Capture the cell that displays the provided text and extract its [x, y] central coordinate. 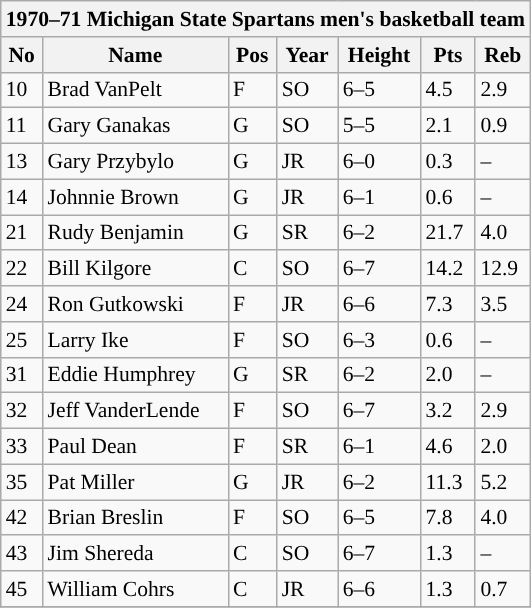
Name [136, 55]
21 [22, 233]
Pts [448, 55]
Jim Shereda [136, 554]
1970–71 Michigan State Spartans men's basketball team [266, 19]
Reb [502, 55]
Jeff VanderLende [136, 411]
7.8 [448, 518]
No [22, 55]
13 [22, 162]
32 [22, 411]
5.2 [502, 482]
Ron Gutkowski [136, 304]
William Cohrs [136, 589]
Eddie Humphrey [136, 375]
45 [22, 589]
22 [22, 269]
Year [308, 55]
5–5 [380, 126]
12.9 [502, 269]
11 [22, 126]
14 [22, 197]
4.5 [448, 90]
2.1 [448, 126]
Height [380, 55]
3.5 [502, 304]
Gary Ganakas [136, 126]
Brian Breslin [136, 518]
Larry Ike [136, 340]
Pos [252, 55]
31 [22, 375]
6–3 [380, 340]
Brad VanPelt [136, 90]
14.2 [448, 269]
21.7 [448, 233]
33 [22, 447]
24 [22, 304]
25 [22, 340]
6–0 [380, 162]
3.2 [448, 411]
42 [22, 518]
Paul Dean [136, 447]
4.6 [448, 447]
35 [22, 482]
7.3 [448, 304]
0.7 [502, 589]
0.3 [448, 162]
Bill Kilgore [136, 269]
Pat Miller [136, 482]
11.3 [448, 482]
Rudy Benjamin [136, 233]
43 [22, 554]
10 [22, 90]
Gary Przybylo [136, 162]
Johnnie Brown [136, 197]
0.9 [502, 126]
